Provide the (X, Y) coordinate of the cell's center where the given text is located.  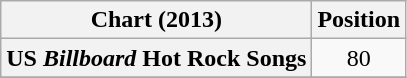
US Billboard Hot Rock Songs (156, 58)
Position (359, 20)
80 (359, 58)
Chart (2013) (156, 20)
